Detect which cell encompasses the target text, then output its (X, Y) center coordinate. 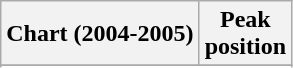
Peakposition (245, 34)
Chart (2004-2005) (100, 34)
